Return (X, Y) of the center of cell containing provided text 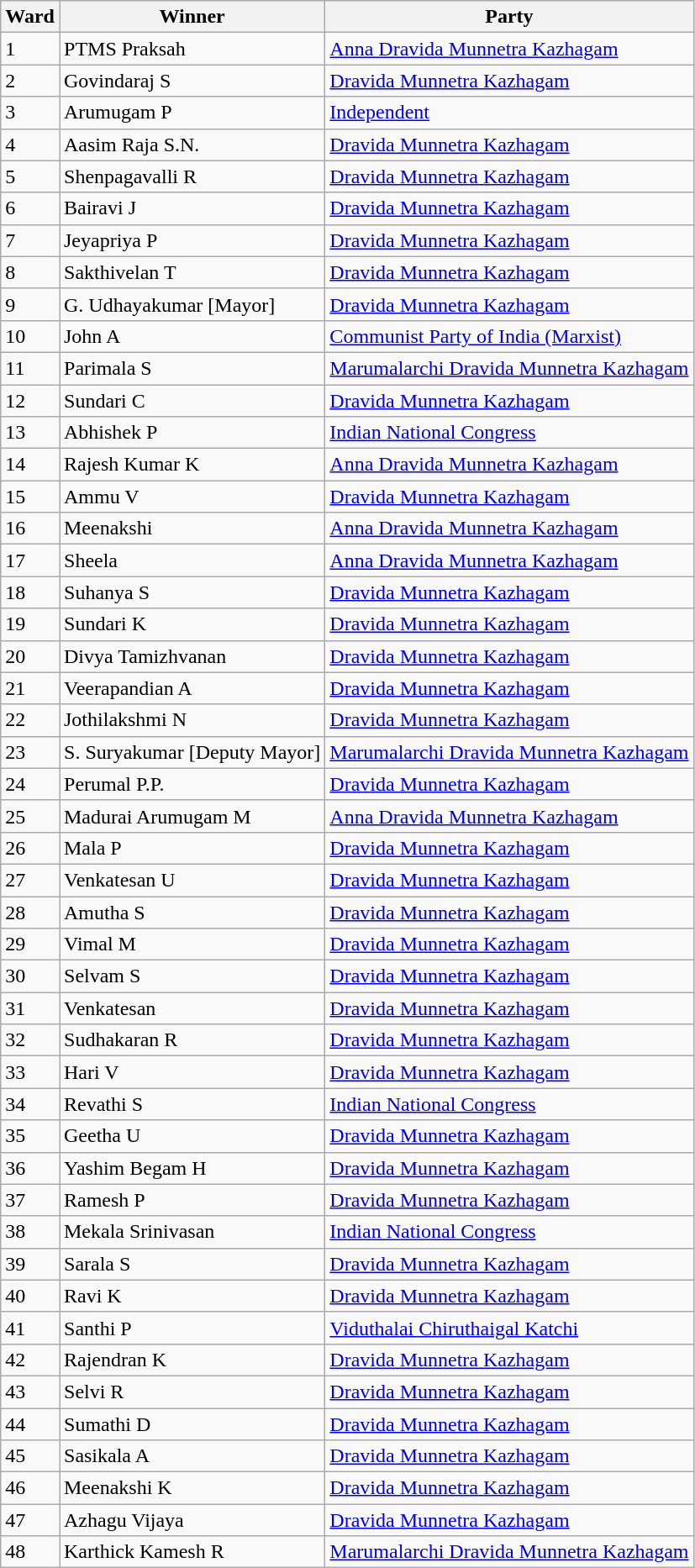
Ammu V (192, 497)
Revathi S (192, 1104)
47 (30, 1520)
23 (30, 752)
11 (30, 368)
21 (30, 688)
G. Udhayakumar [Mayor] (192, 304)
Ravi K (192, 1296)
42 (30, 1360)
Suhanya S (192, 592)
Venkatesan (192, 1008)
Meenakshi (192, 529)
Karthick Kamesh R (192, 1552)
4 (30, 145)
Geetha U (192, 1136)
Ward (30, 17)
1 (30, 49)
Independent (509, 113)
28 (30, 912)
Sheela (192, 560)
Sasikala A (192, 1456)
Ramesh P (192, 1200)
Mekala Srinivasan (192, 1232)
Azhagu Vijaya (192, 1520)
Sumathi D (192, 1424)
John A (192, 336)
38 (30, 1232)
3 (30, 113)
Divya Tamizhvanan (192, 656)
14 (30, 465)
34 (30, 1104)
36 (30, 1168)
17 (30, 560)
Selvi R (192, 1392)
PTMS Praksah (192, 49)
25 (30, 816)
Party (509, 17)
6 (30, 208)
Winner (192, 17)
Aasim Raja S.N. (192, 145)
13 (30, 433)
Amutha S (192, 912)
Abhishek P (192, 433)
5 (30, 176)
Parimala S (192, 368)
Hari V (192, 1072)
33 (30, 1072)
Jeyapriya P (192, 240)
31 (30, 1008)
41 (30, 1328)
15 (30, 497)
Santhi P (192, 1328)
Viduthalai Chiruthaigal Katchi (509, 1328)
24 (30, 784)
9 (30, 304)
Rajesh Kumar K (192, 465)
46 (30, 1488)
48 (30, 1552)
26 (30, 848)
29 (30, 944)
10 (30, 336)
Perumal P.P. (192, 784)
Vimal M (192, 944)
Bairavi J (192, 208)
18 (30, 592)
Yashim Begam H (192, 1168)
Sudhakaran R (192, 1040)
Arumugam P (192, 113)
Sundari C (192, 401)
39 (30, 1264)
Mala P (192, 848)
32 (30, 1040)
44 (30, 1424)
22 (30, 720)
Communist Party of India (Marxist) (509, 336)
8 (30, 272)
Venkatesan U (192, 880)
Rajendran K (192, 1360)
12 (30, 401)
19 (30, 624)
40 (30, 1296)
Govindaraj S (192, 81)
Veerapandian A (192, 688)
Sundari K (192, 624)
Sakthivelan T (192, 272)
S. Suryakumar [Deputy Mayor] (192, 752)
35 (30, 1136)
Madurai Arumugam M (192, 816)
2 (30, 81)
Shenpagavalli R (192, 176)
Selvam S (192, 976)
27 (30, 880)
Sarala S (192, 1264)
16 (30, 529)
7 (30, 240)
Meenakshi K (192, 1488)
45 (30, 1456)
Jothilakshmi N (192, 720)
30 (30, 976)
20 (30, 656)
37 (30, 1200)
43 (30, 1392)
